Determine the [x, y] coordinate at the center of the cell enclosing the given text.  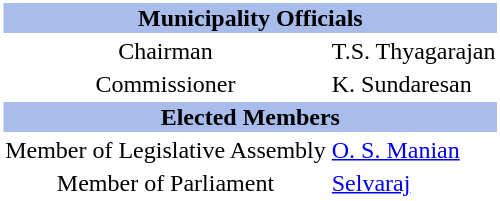
Member of Parliament [166, 183]
K. Sundaresan [414, 84]
O. S. Manian [414, 150]
Chairman [166, 51]
Selvaraj [414, 183]
T.S. Thyagarajan [414, 51]
Municipality Officials [250, 18]
Member of Legislative Assembly [166, 150]
Commissioner [166, 84]
Elected Members [250, 117]
